Return the (X, Y) coordinate for the center point of the cell that contains the specified text.  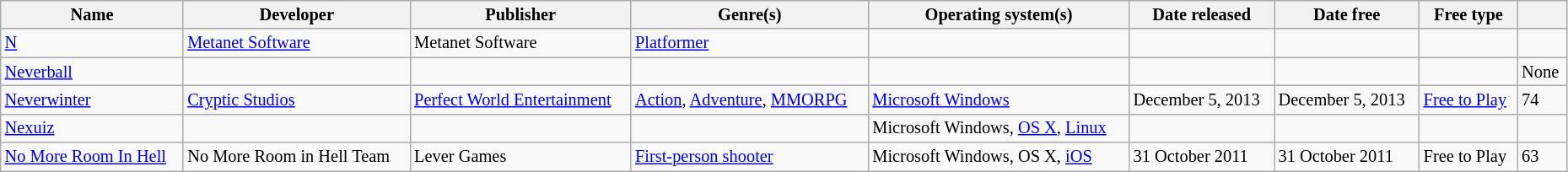
No More Room In Hell (93, 157)
Publisher (520, 14)
Genre(s) (749, 14)
Action, Adventure, MMORPG (749, 99)
Name (93, 14)
Microsoft Windows (999, 99)
Operating system(s) (999, 14)
Platformer (749, 43)
No More Room in Hell Team (297, 157)
N (93, 43)
First-person shooter (749, 157)
Neverball (93, 72)
Microsoft Windows, OS X, iOS (999, 157)
Date free (1347, 14)
74 (1542, 99)
None (1542, 72)
Developer (297, 14)
Neverwinter (93, 99)
Nexuiz (93, 128)
Free type (1469, 14)
Microsoft Windows, OS X, Linux (999, 128)
Lever Games (520, 157)
Cryptic Studios (297, 99)
Perfect World Entertainment (520, 99)
63 (1542, 157)
Date released (1202, 14)
